Scan for the cell matching the given text and deliver its [x, y] coordinate at center. 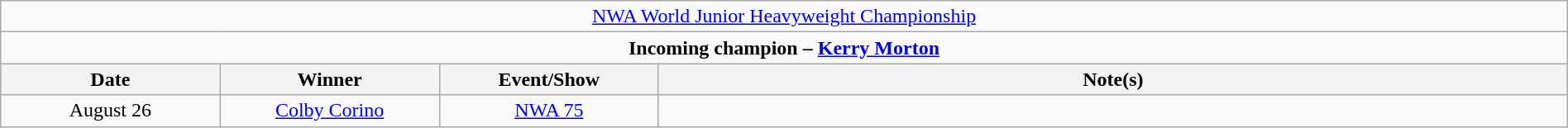
Date [111, 79]
Winner [329, 79]
August 26 [111, 111]
Incoming champion – Kerry Morton [784, 48]
Event/Show [549, 79]
Colby Corino [329, 111]
NWA 75 [549, 111]
NWA World Junior Heavyweight Championship [784, 17]
Note(s) [1113, 79]
